Return [X, Y] of the center of cell containing provided text 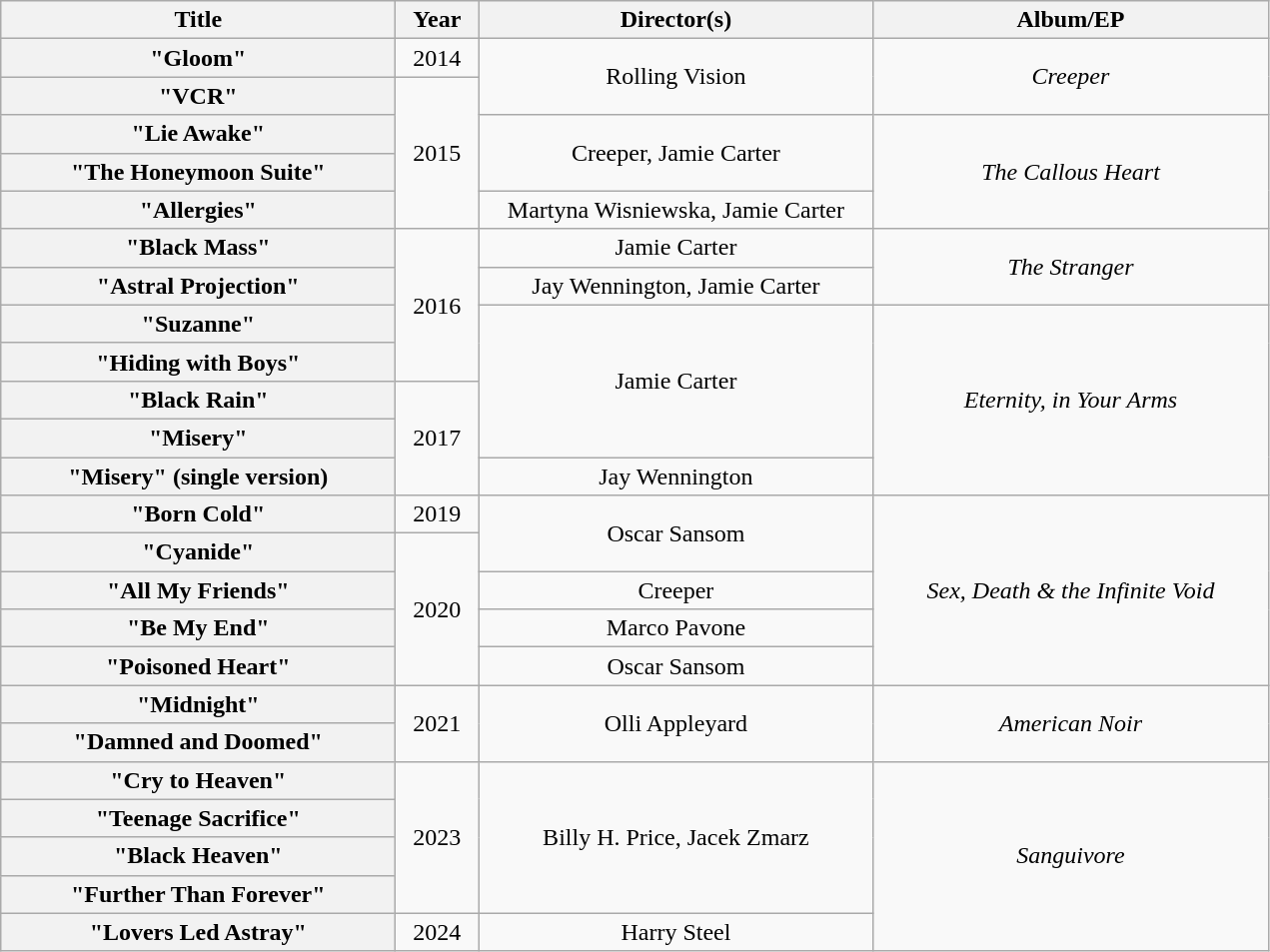
2024 [438, 932]
"Gloom" [198, 58]
"Damned and Doomed" [198, 742]
Sex, Death & the Infinite Void [1071, 590]
"Midnight" [198, 704]
American Noir [1071, 723]
"Misery" [198, 438]
"Black Rain" [198, 400]
"Allergies" [198, 210]
"The Honeymoon Suite" [198, 172]
The Stranger [1071, 267]
"All My Friends" [198, 590]
Marco Pavone [675, 628]
"Further Than Forever" [198, 894]
Rolling Vision [675, 77]
"Astral Projection" [198, 286]
2014 [438, 58]
"Cyanide" [198, 552]
"Black Mass" [198, 248]
2020 [438, 609]
"Lie Awake" [198, 134]
Director(s) [675, 20]
"Suzanne" [198, 324]
Jay Wennington [675, 476]
"Teenage Sacrifice" [198, 818]
2023 [438, 837]
"Hiding with Boys" [198, 362]
"Lovers Led Astray" [198, 932]
Billy H. Price, Jacek Zmarz [675, 837]
Martyna Wisniewska, Jamie Carter [675, 210]
2017 [438, 438]
2016 [438, 305]
"Be My End" [198, 628]
Harry Steel [675, 932]
Jay Wennington, Jamie Carter [675, 286]
Eternity, in Your Arms [1071, 400]
"Black Heaven" [198, 856]
2015 [438, 153]
Creeper, Jamie Carter [675, 153]
The Callous Heart [1071, 172]
Sanguivore [1071, 856]
"Misery" (single version) [198, 476]
2019 [438, 514]
Olli Appleyard [675, 723]
2021 [438, 723]
"VCR" [198, 96]
Year [438, 20]
"Poisoned Heart" [198, 666]
Title [198, 20]
Album/EP [1071, 20]
"Cry to Heaven" [198, 780]
"Born Cold" [198, 514]
